Scan for the cell matching the given text and deliver its (X, Y) coordinate at center. 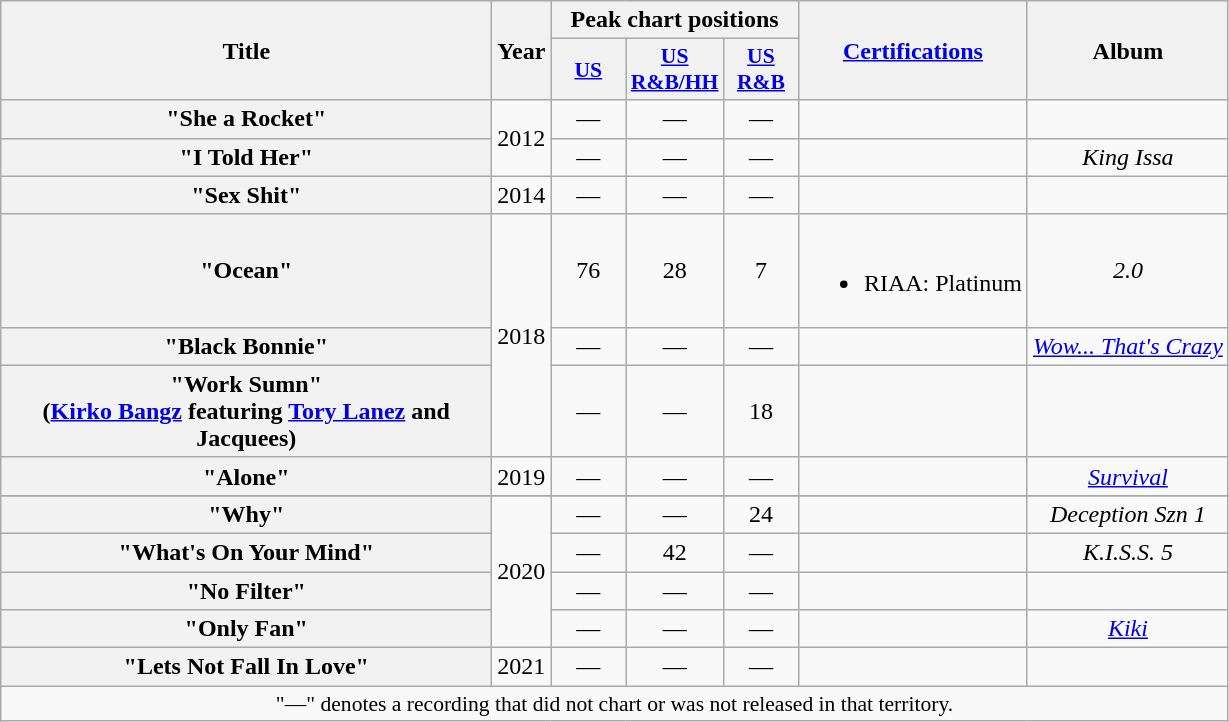
"I Told Her" (246, 157)
7 (760, 270)
76 (588, 270)
"Work Sumn" (Kirko Bangz featuring Tory Lanez and Jacquees) (246, 411)
"—" denotes a recording that did not chart or was not released in that territory. (615, 704)
"Lets Not Fall In Love" (246, 667)
"Why" (246, 514)
Deception Szn 1 (1128, 514)
US (588, 70)
"Only Fan" (246, 629)
King Issa (1128, 157)
2.0 (1128, 270)
Survival (1128, 476)
K.I.S.S. 5 (1128, 552)
Kiki (1128, 629)
USR&B/HH (675, 70)
Album (1128, 50)
2020 (522, 571)
Peak chart positions (675, 20)
Wow... That's Crazy (1128, 346)
USR&B (760, 70)
"Black Bonnie" (246, 346)
"What's On Your Mind" (246, 552)
2019 (522, 476)
2014 (522, 195)
RIAA: Platinum (912, 270)
"Sex Shit" (246, 195)
Title (246, 50)
"Ocean" (246, 270)
"No Filter" (246, 591)
18 (760, 411)
24 (760, 514)
Year (522, 50)
2018 (522, 336)
42 (675, 552)
28 (675, 270)
2012 (522, 138)
Certifications (912, 50)
2021 (522, 667)
"She a Rocket" (246, 119)
"Alone" (246, 476)
